Output the [X, Y] coordinate of the center of the cell containing the given text.  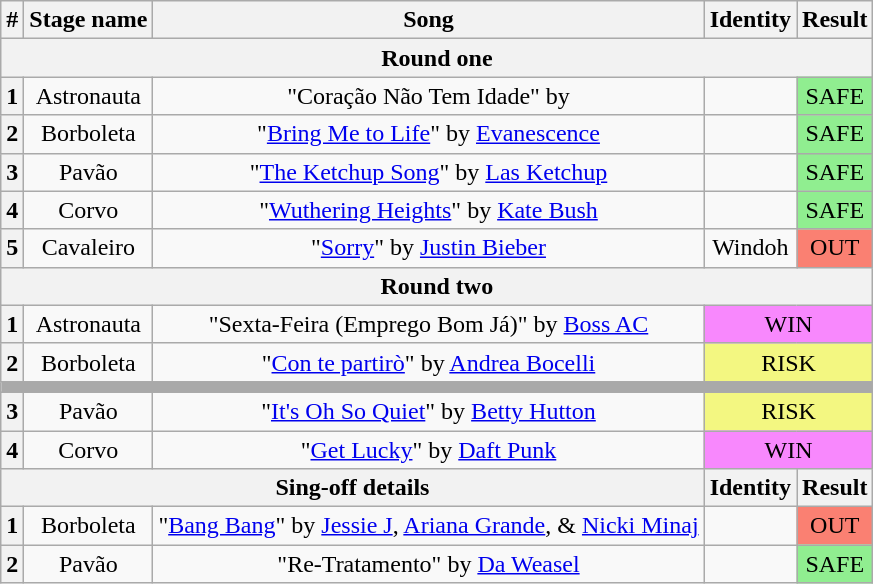
Stage name [88, 20]
Song [428, 20]
"Bring Me to Life" by Evanescence [428, 134]
Windoh [750, 248]
"Sexta-Feira (Emprego Bom Já)" by Boss AC [428, 324]
"It's Oh So Quiet" by Betty Hutton [428, 411]
"The Ketchup Song" by Las Ketchup [428, 172]
5 [12, 248]
# [12, 20]
"Wuthering Heights" by Kate Bush [428, 210]
"Get Lucky" by Daft Punk [428, 449]
"Re-Tratamento" by Da Weasel [428, 564]
Sing-off details [352, 488]
"Bang Bang" by Jessie J, Ariana Grande, & Nicki Minaj [428, 526]
Round one [437, 58]
Round two [437, 286]
"Coração Não Tem Idade" by [428, 96]
"Sorry" by Justin Bieber [428, 248]
Cavaleiro [88, 248]
"Con te partirò" by Andrea Bocelli [428, 362]
